Capture the cell that displays the provided text and extract its (X, Y) central coordinate. 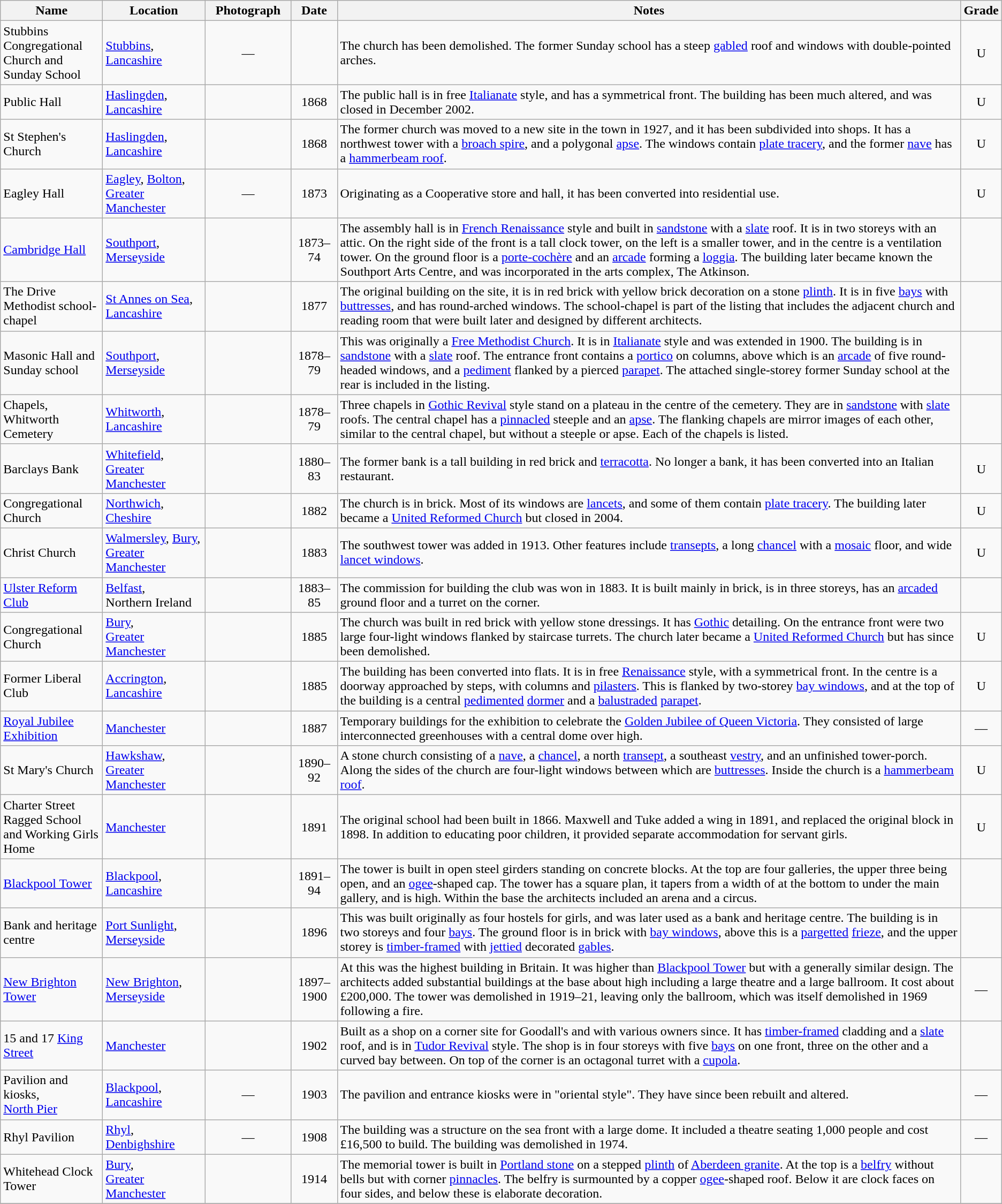
Hawkshaw,Greater Manchester (154, 770)
Accrington, Lancashire (154, 686)
Royal Jubilee Exhibition (51, 728)
Stubbins Congregational Church and Sunday School (51, 52)
Charter Street Ragged School and Working Girls Home (51, 827)
Public Hall (51, 102)
Whitefield, Greater Manchester (154, 468)
Ulster Reform Club (51, 594)
1877 (314, 306)
1887 (314, 728)
Location (154, 11)
Photograph (248, 11)
The southwest tower was added in 1913. Other features include transepts, a long chancel with a mosaic floor, and wide lancet windows. (649, 552)
The Drive Methodist school-chapel (51, 306)
1891–94 (314, 883)
Blackpool Tower (51, 883)
St Annes on Sea, Lancashire (154, 306)
Walmersley, Bury,Greater Manchester (154, 552)
1880–83 (314, 468)
New Brighton Tower (51, 989)
Date (314, 11)
1908 (314, 1137)
Christ Church (51, 552)
Stubbins, Lancashire (154, 52)
New Brighton, Merseyside (154, 989)
Bank and heritage centre (51, 933)
Rhyl Pavilion (51, 1137)
The public hall is in free Italianate style, and has a symmetrical front. The building has been much altered, and was closed in December 2002. (649, 102)
Whitworth, Lancashire (154, 419)
Chapels,Whitworth Cemetery (51, 419)
St Mary's Church (51, 770)
Northwich, Cheshire (154, 511)
Barclays Bank (51, 468)
1903 (314, 1095)
Pavilion and kiosks,North Pier (51, 1095)
Masonic Hall and Sunday school (51, 363)
Eagley Hall (51, 193)
1873 (314, 193)
1914 (314, 1179)
Originating as a Cooperative store and hall, it has been converted into residential use. (649, 193)
1891 (314, 827)
15 and 17 King Street (51, 1046)
Rhyl, Denbighshire (154, 1137)
The pavilion and entrance kiosks were in "oriental style". They have since been rebuilt and altered. (649, 1095)
Port Sunlight, Merseyside (154, 933)
1873–74 (314, 249)
Former Liberal Club (51, 686)
Belfast,Northern Ireland (154, 594)
Whitehead Clock Tower (51, 1179)
Cambridge Hall (51, 249)
1896 (314, 933)
1902 (314, 1046)
The church has been demolished. The former Sunday school has a steep gabled roof and windows with double-pointed arches. (649, 52)
Notes (649, 11)
1882 (314, 511)
Grade (981, 11)
Eagley, Bolton, Greater Manchester (154, 193)
1890–92 (314, 770)
1883–85 (314, 594)
Name (51, 11)
St Stephen's Church (51, 144)
1883 (314, 552)
The former bank is a tall building in red brick and terracotta. No longer a bank, it has been converted into an Italian restaurant. (649, 468)
1897–1900 (314, 989)
